Identify which cell holds the provided text, then report its (X, Y) central coordinate. 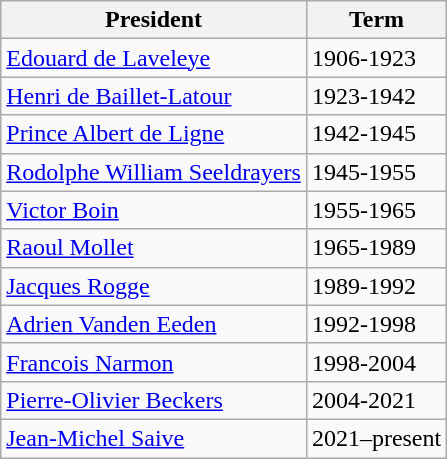
1965-1989 (376, 248)
Prince Albert de Ligne (154, 134)
Raoul Mollet (154, 248)
Term (376, 20)
Edouard de Laveleye (154, 58)
1955-1965 (376, 210)
President (154, 20)
2004-2021 (376, 400)
Henri de Baillet-Latour (154, 96)
1992-1998 (376, 324)
Adrien Vanden Eeden (154, 324)
2021–present (376, 438)
1923-1942 (376, 96)
1998-2004 (376, 362)
1989-1992 (376, 286)
1906-1923 (376, 58)
Jacques Rogge (154, 286)
Francois Narmon (154, 362)
1945-1955 (376, 172)
1942-1945 (376, 134)
Victor Boin (154, 210)
Pierre-Olivier Beckers (154, 400)
Rodolphe William Seeldrayers (154, 172)
Jean-Michel Saive (154, 438)
